Provide the [x, y] coordinate of the cell's center where the given text is located.  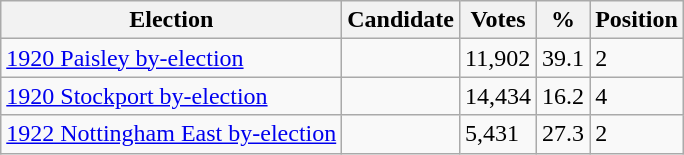
1920 Stockport by-election [172, 96]
16.2 [564, 96]
4 [637, 96]
11,902 [498, 58]
Position [637, 20]
1922 Nottingham East by-election [172, 134]
% [564, 20]
Votes [498, 20]
Election [172, 20]
27.3 [564, 134]
14,434 [498, 96]
5,431 [498, 134]
Candidate [401, 20]
1920 Paisley by-election [172, 58]
39.1 [564, 58]
